Extract the (x, y) coordinate from the center of the cell holding the provided text.  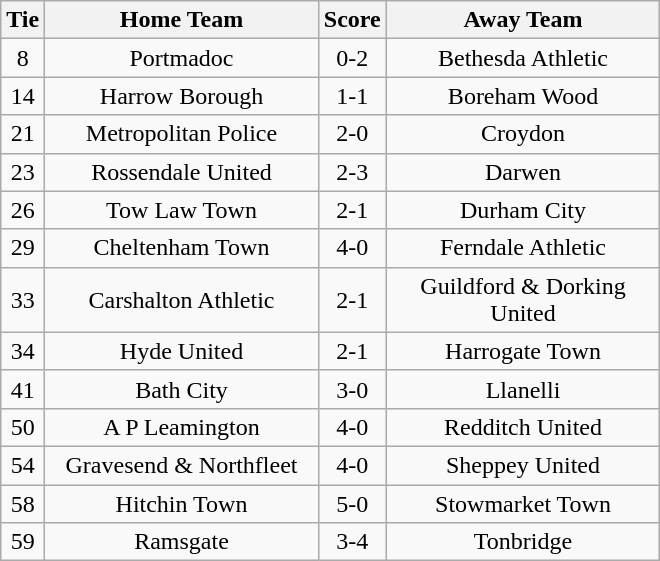
Away Team (523, 20)
Rossendale United (182, 172)
Croydon (523, 134)
Metropolitan Police (182, 134)
54 (23, 465)
5-0 (352, 503)
1-1 (352, 96)
59 (23, 542)
Gravesend & Northfleet (182, 465)
14 (23, 96)
26 (23, 210)
Durham City (523, 210)
2-0 (352, 134)
23 (23, 172)
Harrogate Town (523, 351)
21 (23, 134)
Home Team (182, 20)
41 (23, 389)
Hitchin Town (182, 503)
58 (23, 503)
0-2 (352, 58)
Harrow Borough (182, 96)
Bath City (182, 389)
50 (23, 427)
Ferndale Athletic (523, 248)
Hyde United (182, 351)
Tonbridge (523, 542)
Boreham Wood (523, 96)
Cheltenham Town (182, 248)
3-4 (352, 542)
Portmadoc (182, 58)
3-0 (352, 389)
Carshalton Athletic (182, 300)
8 (23, 58)
Stowmarket Town (523, 503)
2-3 (352, 172)
34 (23, 351)
Guildford & Dorking United (523, 300)
Score (352, 20)
Tow Law Town (182, 210)
Llanelli (523, 389)
33 (23, 300)
Redditch United (523, 427)
Ramsgate (182, 542)
29 (23, 248)
Darwen (523, 172)
Sheppey United (523, 465)
Tie (23, 20)
Bethesda Athletic (523, 58)
A P Leamington (182, 427)
